Output the [x, y] coordinate of the center of the cell containing the given text.  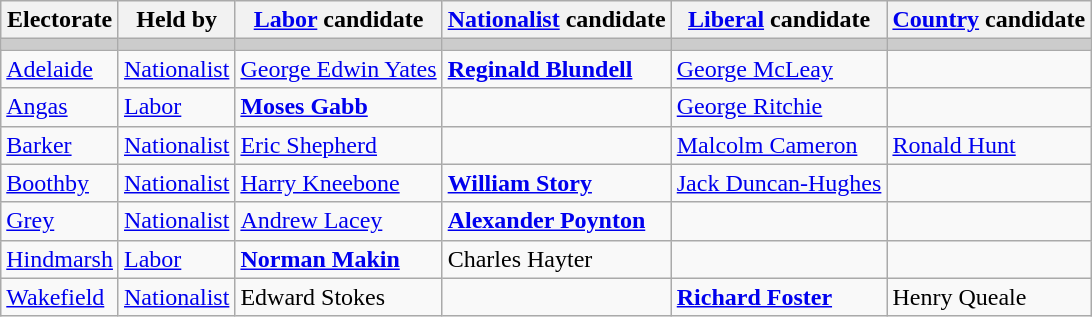
William Story [556, 183]
Malcolm Cameron [779, 145]
Grey [60, 221]
Boothby [60, 183]
Barker [60, 145]
Labor candidate [338, 20]
George Edwin Yates [338, 69]
Eric Shepherd [338, 145]
Charles Hayter [556, 259]
Adelaide [60, 69]
Ronald Hunt [989, 145]
Andrew Lacey [338, 221]
George Ritchie [779, 107]
Hindmarsh [60, 259]
Alexander Poynton [556, 221]
Angas [60, 107]
Held by [176, 20]
Country candidate [989, 20]
Norman Makin [338, 259]
Electorate [60, 20]
Moses Gabb [338, 107]
Nationalist candidate [556, 20]
Reginald Blundell [556, 69]
Jack Duncan-Hughes [779, 183]
Henry Queale [989, 297]
George McLeay [779, 69]
Liberal candidate [779, 20]
Edward Stokes [338, 297]
Wakefield [60, 297]
Harry Kneebone [338, 183]
Richard Foster [779, 297]
